Search for the cell housing the specified text and yield its [X, Y] center coordinate. 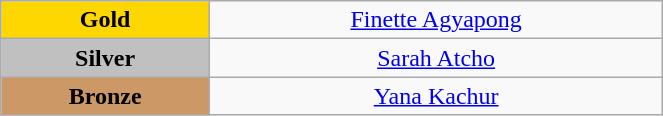
Silver [106, 58]
Finette Agyapong [436, 20]
Yana Kachur [436, 96]
Sarah Atcho [436, 58]
Bronze [106, 96]
Gold [106, 20]
